Extract the [x, y] coordinate from the center of the cell holding the provided text.  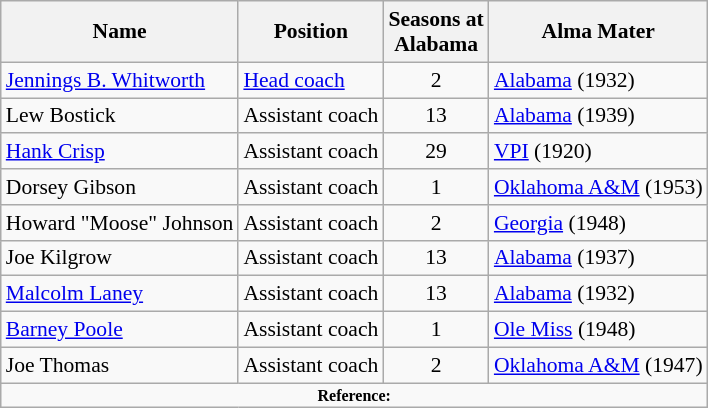
Oklahoma A&M (1953) [598, 187]
Lew Bostick [120, 116]
Joe Kilgrow [120, 258]
Alabama (1937) [598, 258]
Seasons atAlabama [436, 32]
Ole Miss (1948) [598, 330]
Alabama (1939) [598, 116]
Position [310, 32]
Hank Crisp [120, 152]
Alma Mater [598, 32]
29 [436, 152]
Joe Thomas [120, 365]
Malcolm Laney [120, 294]
Name [120, 32]
Head coach [310, 80]
Georgia (1948) [598, 223]
VPI (1920) [598, 152]
Howard "Moose" Johnson [120, 223]
Jennings B. Whitworth [120, 80]
Barney Poole [120, 330]
Reference: [354, 395]
Dorsey Gibson [120, 187]
Oklahoma A&M (1947) [598, 365]
